Return the (x, y) coordinate for the center point of the cell that contains the specified text.  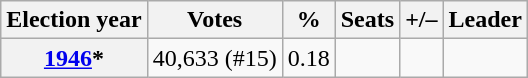
+/– (422, 20)
40,633 (#15) (214, 58)
% (308, 20)
Election year (74, 20)
Seats (367, 20)
1946* (74, 58)
Leader (485, 20)
0.18 (308, 58)
Votes (214, 20)
